Capture the cell that displays the provided text and extract its [x, y] central coordinate. 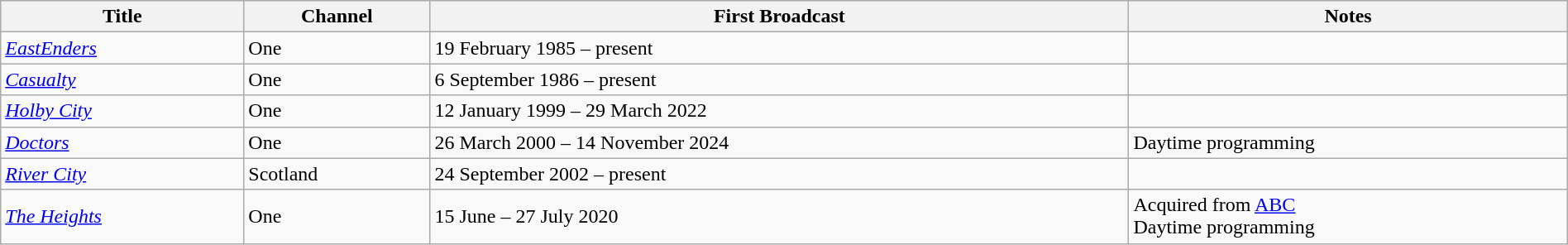
26 March 2000 – 14 November 2024 [779, 142]
6 September 1986 – present [779, 79]
19 February 1985 – present [779, 48]
Acquired from ABC Daytime programming [1348, 217]
Doctors [122, 142]
15 June – 27 July 2020 [779, 217]
Daytime programming [1348, 142]
Holby City [122, 111]
Channel [337, 17]
Casualty [122, 79]
Scotland [337, 174]
Notes [1348, 17]
12 January 1999 – 29 March 2022 [779, 111]
Title [122, 17]
EastEnders [122, 48]
River City [122, 174]
24 September 2002 – present [779, 174]
The Heights [122, 217]
First Broadcast [779, 17]
